Capture the cell that displays the provided text and extract its (x, y) central coordinate. 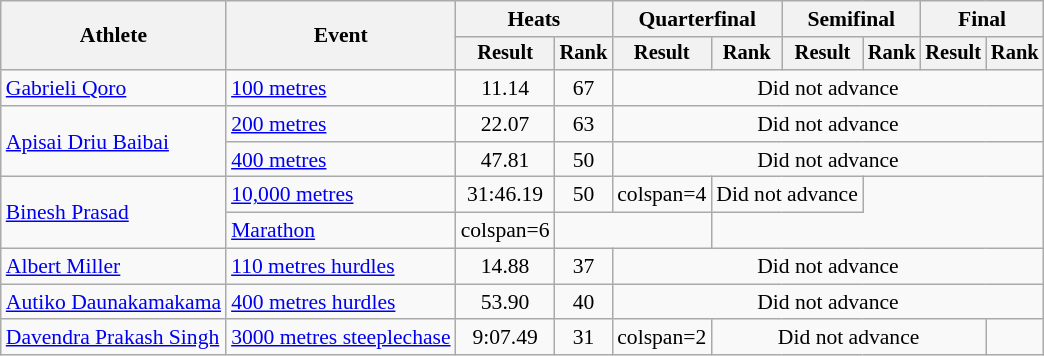
11.14 (506, 88)
Autiko Daunakamakama (114, 302)
100 metres (341, 88)
Gabrieli Qoro (114, 88)
63 (584, 124)
10,000 metres (341, 195)
Marathon (341, 231)
Final (982, 19)
colspan=6 (506, 231)
22.07 (506, 124)
31:46.19 (506, 195)
Quarterfinal (697, 19)
Event (341, 36)
9:07.49 (506, 338)
67 (584, 88)
31 (584, 338)
37 (584, 267)
Athlete (114, 36)
200 metres (341, 124)
colspan=4 (662, 195)
Heats (534, 19)
110 metres hurdles (341, 267)
400 metres (341, 160)
Davendra Prakash Singh (114, 338)
47.81 (506, 160)
400 metres hurdles (341, 302)
colspan=2 (662, 338)
14.88 (506, 267)
Semifinal (851, 19)
Binesh Prasad (114, 212)
40 (584, 302)
3000 metres steeplechase (341, 338)
Apisai Driu Baibai (114, 142)
53.90 (506, 302)
Albert Miller (114, 267)
